Capture the cell that displays the provided text and extract its [x, y] central coordinate. 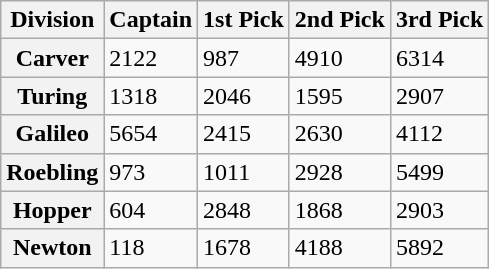
Galileo [52, 134]
2903 [439, 210]
5654 [151, 134]
Roebling [52, 172]
Division [52, 20]
6314 [439, 58]
4910 [340, 58]
2122 [151, 58]
2nd Pick [340, 20]
118 [151, 248]
1868 [340, 210]
4188 [340, 248]
1011 [244, 172]
1st Pick [244, 20]
2907 [439, 96]
5892 [439, 248]
2848 [244, 210]
1678 [244, 248]
1595 [340, 96]
4112 [439, 134]
3rd Pick [439, 20]
604 [151, 210]
Turing [52, 96]
2415 [244, 134]
Hopper [52, 210]
973 [151, 172]
987 [244, 58]
Newton [52, 248]
Carver [52, 58]
2928 [340, 172]
Captain [151, 20]
5499 [439, 172]
2630 [340, 134]
1318 [151, 96]
2046 [244, 96]
